From the cell containing the given text, extract its center point as (X, Y) coordinate. 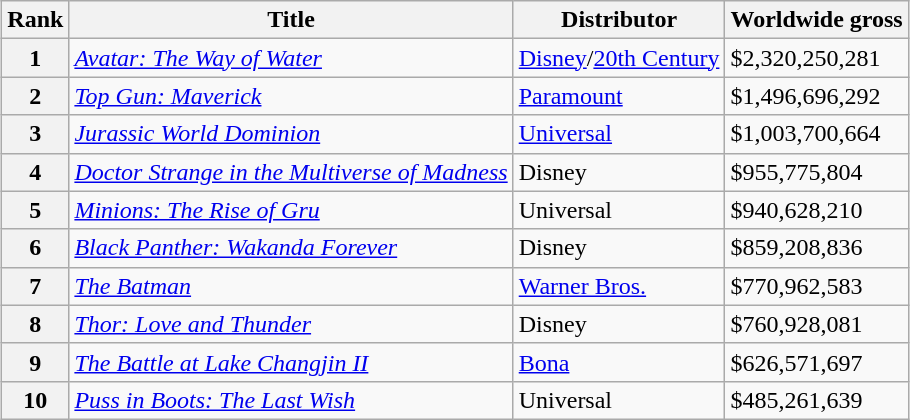
$770,962,583 (816, 286)
$2,320,250,281 (816, 58)
9 (36, 362)
$485,261,639 (816, 400)
Worldwide gross (816, 20)
Disney/20th Century (619, 58)
Title (291, 20)
Minions: The Rise of Gru (291, 210)
Paramount (619, 96)
Distributor (619, 20)
6 (36, 248)
Jurassic World Dominion (291, 134)
7 (36, 286)
Avatar: The Way of Water (291, 58)
8 (36, 324)
$940,628,210 (816, 210)
1 (36, 58)
$760,928,081 (816, 324)
Rank (36, 20)
2 (36, 96)
Black Panther: Wakanda Forever (291, 248)
Bona (619, 362)
3 (36, 134)
Doctor Strange in the Multiverse of Madness (291, 172)
$626,571,697 (816, 362)
5 (36, 210)
Thor: Love and Thunder (291, 324)
Puss in Boots: The Last Wish (291, 400)
The Battle at Lake Changjin II (291, 362)
Top Gun: Maverick (291, 96)
10 (36, 400)
$1,496,696,292 (816, 96)
4 (36, 172)
$1,003,700,664 (816, 134)
$859,208,836 (816, 248)
$955,775,804 (816, 172)
The Batman (291, 286)
Warner Bros. (619, 286)
